Detect which cell encompasses the target text, then output its [X, Y] center coordinate. 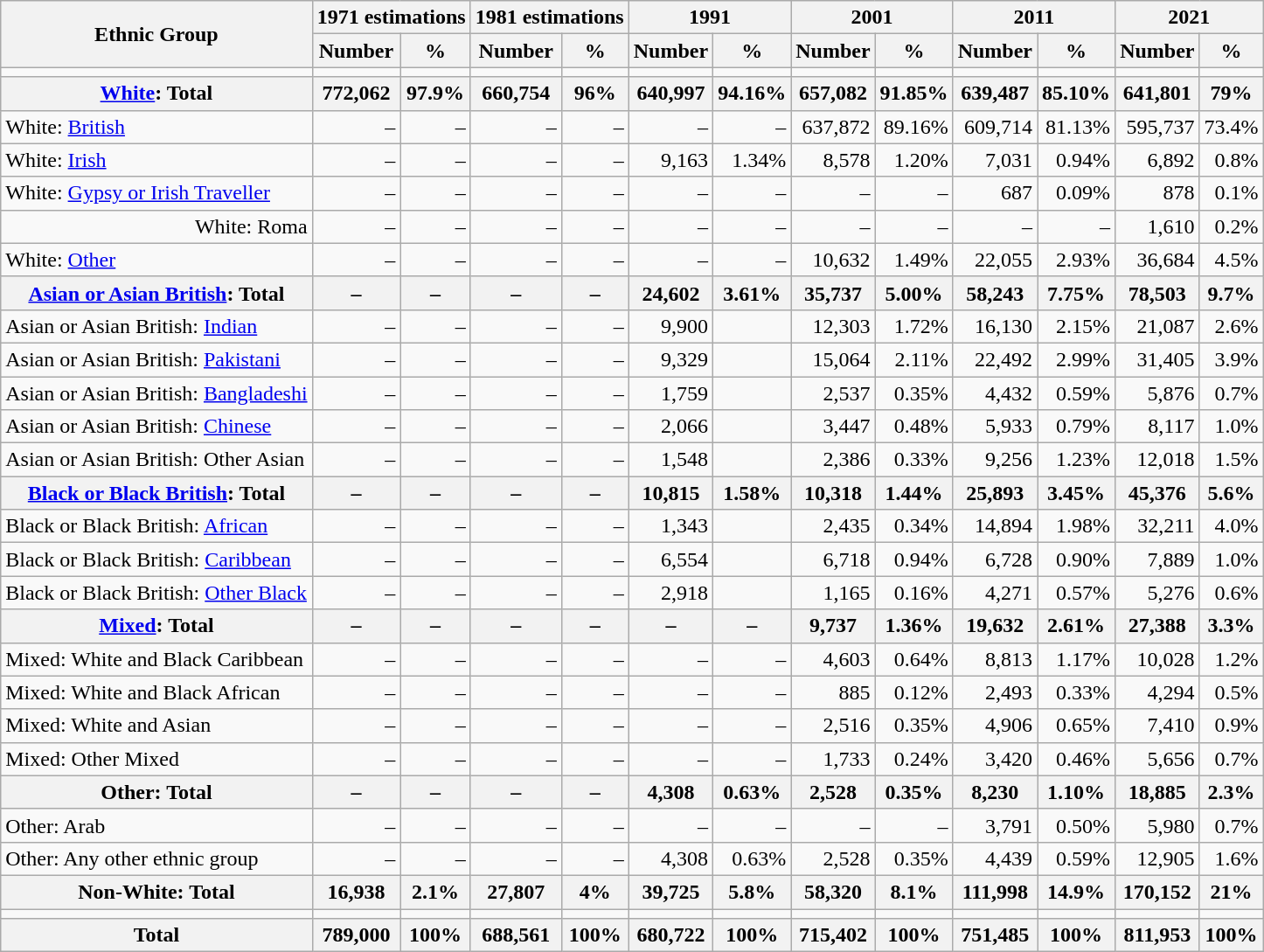
3,447 [833, 427]
White: British [156, 127]
595,737 [1157, 127]
21% [1231, 892]
0.50% [1077, 825]
1.72% [914, 326]
Black or Black British: Other Black [156, 593]
9,900 [670, 326]
1.58% [752, 493]
641,801 [1157, 94]
609,714 [995, 127]
Mixed: White and Black Caribbean [156, 659]
715,402 [833, 935]
10,028 [1157, 659]
0.9% [1231, 726]
15,064 [833, 359]
27,388 [1157, 626]
5,980 [1157, 825]
4,439 [995, 858]
772,062 [357, 94]
Asian or Asian British: Bangladeshi [156, 393]
12,303 [833, 326]
2021 [1189, 17]
12,905 [1157, 858]
1.2% [1231, 659]
2,066 [670, 427]
White: Total [156, 94]
3,791 [995, 825]
White: Roma [156, 226]
Asian or Asian British: Chinese [156, 427]
1971 estimations [392, 17]
22,055 [995, 260]
5,276 [1157, 593]
5,876 [1157, 393]
25,893 [995, 493]
640,997 [670, 94]
660,754 [516, 94]
16,130 [995, 326]
Mixed: Total [156, 626]
89.16% [914, 127]
31,405 [1157, 359]
Mixed: White and Black African [156, 692]
8,578 [833, 160]
94.16% [752, 94]
Mixed: Other Mixed [156, 759]
0.2% [1231, 226]
0.90% [1077, 559]
0.09% [1077, 193]
639,487 [995, 94]
39,725 [670, 892]
2001 [872, 17]
White: Gypsy or Irish Traveller [156, 193]
3.3% [1231, 626]
73.4% [1231, 127]
6,728 [995, 559]
2,386 [833, 460]
1.98% [1077, 526]
9,256 [995, 460]
9,737 [833, 626]
1.49% [914, 260]
5.6% [1231, 493]
1.20% [914, 160]
Asian or Asian British: Indian [156, 326]
7,410 [1157, 726]
18,885 [1157, 792]
10,815 [670, 493]
0.34% [914, 526]
1,165 [833, 593]
2.99% [1077, 359]
7,031 [995, 160]
637,872 [833, 127]
9.7% [1231, 293]
751,485 [995, 935]
14.9% [1077, 892]
8,813 [995, 659]
91.85% [914, 94]
0.16% [914, 593]
58,320 [833, 892]
0.48% [914, 427]
4,294 [1157, 692]
96% [594, 94]
680,722 [670, 935]
0.57% [1077, 593]
16,938 [357, 892]
79% [1231, 94]
22,492 [995, 359]
1.17% [1077, 659]
14,894 [995, 526]
2.11% [914, 359]
4% [594, 892]
0.6% [1231, 593]
0.8% [1231, 160]
1.10% [1077, 792]
2.61% [1077, 626]
1.6% [1231, 858]
2.93% [1077, 260]
7.75% [1077, 293]
Asian or Asian British: Total [156, 293]
1.44% [914, 493]
2,918 [670, 593]
1,759 [670, 393]
12,018 [1157, 460]
1991 [710, 17]
1.23% [1077, 460]
Total [156, 935]
2,435 [833, 526]
878 [1157, 193]
Other: Any other ethnic group [156, 858]
2.15% [1077, 326]
2011 [1033, 17]
885 [833, 692]
2,493 [995, 692]
6,892 [1157, 160]
0.64% [914, 659]
35,737 [833, 293]
White: Other [156, 260]
1,733 [833, 759]
1981 estimations [549, 17]
5.00% [914, 293]
Other: Arab [156, 825]
Black or Black British: African [156, 526]
1.36% [914, 626]
3.9% [1231, 359]
58,243 [995, 293]
0.79% [1077, 427]
7,889 [1157, 559]
21,087 [1157, 326]
1,343 [670, 526]
3.45% [1077, 493]
0.65% [1077, 726]
White: Irish [156, 160]
Black or Black British: Total [156, 493]
4,271 [995, 593]
97.9% [435, 94]
5.8% [752, 892]
2.3% [1231, 792]
5,933 [995, 427]
1.5% [1231, 460]
10,632 [833, 260]
Other: Total [156, 792]
1,610 [1157, 226]
1,548 [670, 460]
45,376 [1157, 493]
78,503 [1157, 293]
27,807 [516, 892]
1.34% [752, 160]
6,554 [670, 559]
3,420 [995, 759]
789,000 [357, 935]
4,432 [995, 393]
2,516 [833, 726]
32,211 [1157, 526]
Asian or Asian British: Other Asian [156, 460]
Non-White: Total [156, 892]
0.1% [1231, 193]
8.1% [914, 892]
4.0% [1231, 526]
Asian or Asian British: Pakistani [156, 359]
5,656 [1157, 759]
4,906 [995, 726]
9,329 [670, 359]
2,537 [833, 393]
811,953 [1157, 935]
85.10% [1077, 94]
111,998 [995, 892]
687 [995, 193]
81.13% [1077, 127]
8,117 [1157, 427]
688,561 [516, 935]
Ethnic Group [156, 34]
3.61% [752, 293]
9,163 [670, 160]
Black or Black British: Caribbean [156, 559]
2.1% [435, 892]
0.24% [914, 759]
4.5% [1231, 260]
2.6% [1231, 326]
Mixed: White and Asian [156, 726]
8,230 [995, 792]
36,684 [1157, 260]
0.5% [1231, 692]
6,718 [833, 559]
657,082 [833, 94]
24,602 [670, 293]
10,318 [833, 493]
0.12% [914, 692]
0.46% [1077, 759]
19,632 [995, 626]
4,603 [833, 659]
170,152 [1157, 892]
